Extract the [x, y] coordinate from the center of the cell holding the provided text.  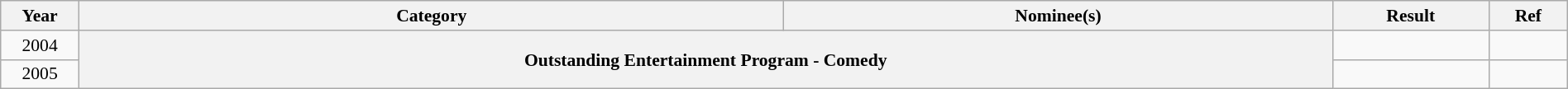
Result [1411, 16]
2004 [40, 45]
Category [432, 16]
Nominee(s) [1059, 16]
Year [40, 16]
Outstanding Entertainment Program - Comedy [705, 59]
2005 [40, 74]
Ref [1528, 16]
